Find where the given text appears and provide that cell's center as [x, y] coordinate. 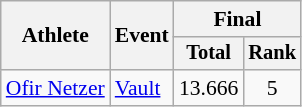
Event [142, 36]
Ofir Netzer [56, 88]
13.666 [208, 88]
Total [208, 54]
Athlete [56, 36]
5 [272, 88]
Vault [142, 88]
Rank [272, 54]
Final [238, 19]
